Pinpoint the cell where the given text exists, returning its [X, Y] midpoint coordinate. 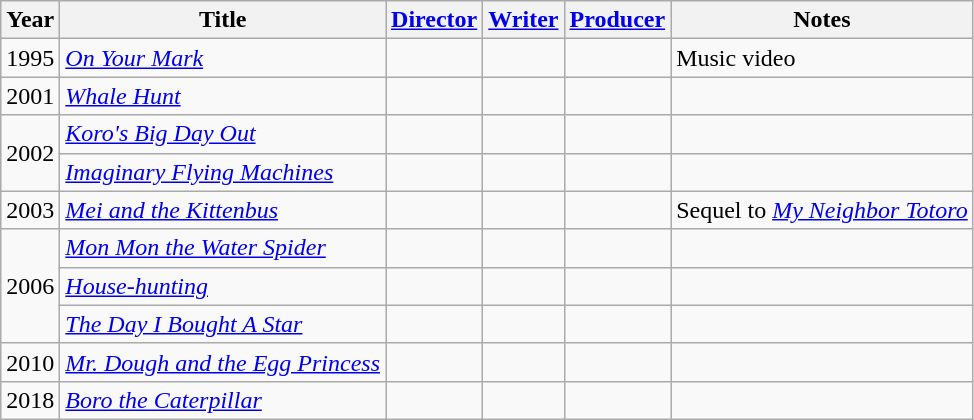
Mon Mon the Water Spider [223, 248]
Koro's Big Day Out [223, 134]
Year [30, 20]
Sequel to My Neighbor Totoro [822, 210]
Producer [618, 20]
Whale Hunt [223, 96]
2003 [30, 210]
2018 [30, 400]
2002 [30, 153]
Title [223, 20]
Notes [822, 20]
Boro the Caterpillar [223, 400]
2001 [30, 96]
On Your Mark [223, 58]
The Day I Bought A Star [223, 324]
Mei and the Kittenbus [223, 210]
House-hunting [223, 286]
Mr. Dough and the Egg Princess [223, 362]
Writer [524, 20]
2006 [30, 286]
Imaginary Flying Machines [223, 172]
1995 [30, 58]
Music video [822, 58]
2010 [30, 362]
Director [434, 20]
